From the cell containing the given text, extract its center point as [x, y] coordinate. 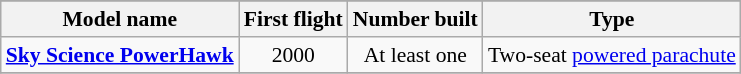
Two-seat powered parachute [612, 55]
At least one [416, 55]
Type [612, 19]
2000 [294, 55]
Sky Science PowerHawk [120, 55]
Model name [120, 19]
Number built [416, 19]
First flight [294, 19]
